Extract the (X, Y) coordinate from the center of the cell holding the provided text.  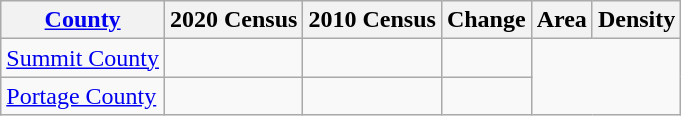
2010 Census (372, 20)
County (83, 20)
Change (486, 20)
Summit County (83, 58)
2020 Census (234, 20)
Portage County (83, 96)
Density (636, 20)
Area (562, 20)
